Find where the given text appears and provide that cell's center as (x, y) coordinate. 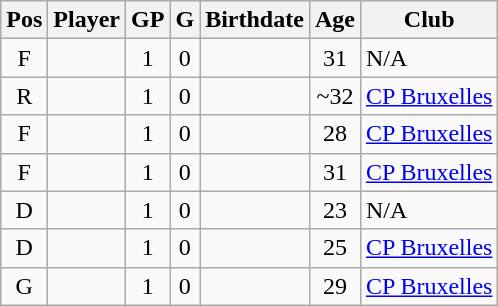
R (24, 96)
Birthdate (255, 20)
Pos (24, 20)
~32 (334, 96)
Club (429, 20)
23 (334, 210)
GP (148, 20)
28 (334, 134)
25 (334, 248)
Player (87, 20)
29 (334, 286)
Age (334, 20)
